Locate the cell with the specified text and output its (x, y) center coordinate. 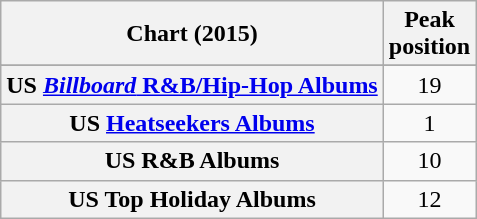
US Billboard R&B/Hip-Hop Albums (192, 85)
1 (429, 123)
US Top Holiday Albums (192, 199)
19 (429, 85)
Chart (2015) (192, 34)
US Heatseekers Albums (192, 123)
12 (429, 199)
Peakposition (429, 34)
US R&B Albums (192, 161)
10 (429, 161)
